Determine the (X, Y) coordinate at the center of the cell enclosing the given text.  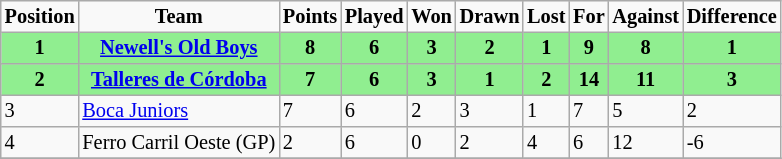
Team (178, 17)
Ferro Carril Oeste (GP) (178, 143)
Newell's Old Boys (178, 48)
14 (588, 80)
Lost (546, 17)
Position (40, 17)
Drawn (490, 17)
9 (588, 48)
Points (310, 17)
11 (646, 80)
Won (431, 17)
Against (646, 17)
Talleres de Córdoba (178, 80)
5 (646, 111)
For (588, 17)
0 (431, 143)
Played (374, 17)
Boca Juniors (178, 111)
Difference (732, 17)
-6 (732, 143)
12 (646, 143)
